Identify which cell holds the provided text, then report its (x, y) central coordinate. 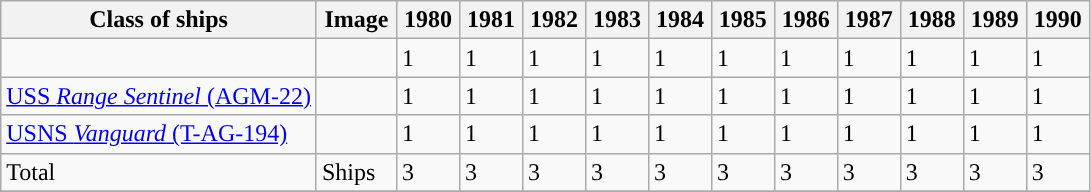
1983 (616, 20)
1982 (554, 20)
Ships (356, 172)
1985 (742, 20)
Image (356, 20)
1980 (428, 20)
1988 (932, 20)
1984 (680, 20)
1989 (994, 20)
1981 (490, 20)
USS Range Sentinel (AGM-22) (159, 96)
1986 (806, 20)
Class of ships (159, 20)
USNS Vanguard (T-AG-194) (159, 134)
1987 (868, 20)
Total (159, 172)
1990 (1058, 20)
